Locate the cell with the specified text and output its [x, y] center coordinate. 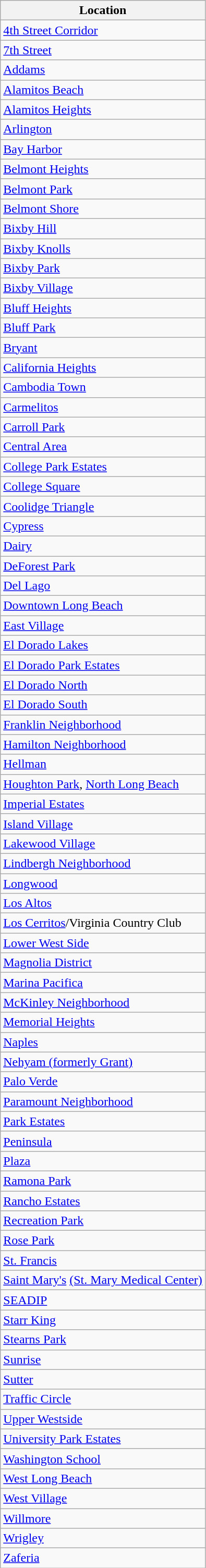
Cypress [103, 526]
4th Street Corridor [103, 30]
Naples [103, 1042]
Stearns Park [103, 1340]
Lower West Side [103, 943]
West Long Beach [103, 1478]
Dairy [103, 546]
Sunrise [103, 1359]
West Village [103, 1498]
Palo Verde [103, 1082]
Belmont Heights [103, 169]
Cambodia Town [103, 387]
Del Lago [103, 586]
Paramount Neighborhood [103, 1101]
Park Estates [103, 1121]
El Dorado South [103, 705]
Hellman [103, 764]
Houghton Park, North Long Beach [103, 784]
McKinley Neighborhood [103, 1002]
Arlington [103, 129]
Starr King [103, 1320]
Saint Mary's (St. Mary Medical Center) [103, 1280]
Upper Westside [103, 1419]
Bluff Heights [103, 308]
Lindbergh Neighborhood [103, 863]
Recreation Park [103, 1221]
Zaferia [103, 1558]
El Dorado Park Estates [103, 665]
College Square [103, 486]
St. Francis [103, 1260]
Rose Park [103, 1241]
Nehyam (formerly Grant) [103, 1062]
Marina Pacifica [103, 983]
Downtown Long Beach [103, 606]
Location [103, 10]
Belmont Shore [103, 209]
Traffic Circle [103, 1399]
Rancho Estates [103, 1200]
Alamitos Beach [103, 90]
Plaza [103, 1161]
Addams [103, 70]
College Park Estates [103, 467]
Bixby Park [103, 268]
Hamilton Neighborhood [103, 744]
El Dorado North [103, 685]
DeForest Park [103, 566]
Lakewood Village [103, 843]
Bryant [103, 348]
Bluff Park [103, 328]
Coolidge Triangle [103, 506]
Peninsula [103, 1141]
Island Village [103, 824]
Carroll Park [103, 427]
Imperial Estates [103, 804]
Magnolia District [103, 963]
Franklin Neighborhood [103, 725]
California Heights [103, 367]
Bay Harbor [103, 149]
Belmont Park [103, 189]
Carmelitos [103, 407]
Willmore [103, 1518]
Central Area [103, 447]
Bixby Knolls [103, 249]
Sutter [103, 1379]
Wrigley [103, 1538]
Alamitos Heights [103, 109]
Bixby Hill [103, 228]
Bixby Village [103, 288]
El Dorado Lakes [103, 645]
SEADIP [103, 1300]
Ramona Park [103, 1181]
University Park Estates [103, 1439]
Los Cerritos/Virginia Country Club [103, 923]
East Village [103, 626]
7th Street [103, 50]
Los Altos [103, 903]
Washington School [103, 1459]
Memorial Heights [103, 1022]
Longwood [103, 884]
